Provide the (x, y) coordinate of the cell's center where the given text is located.  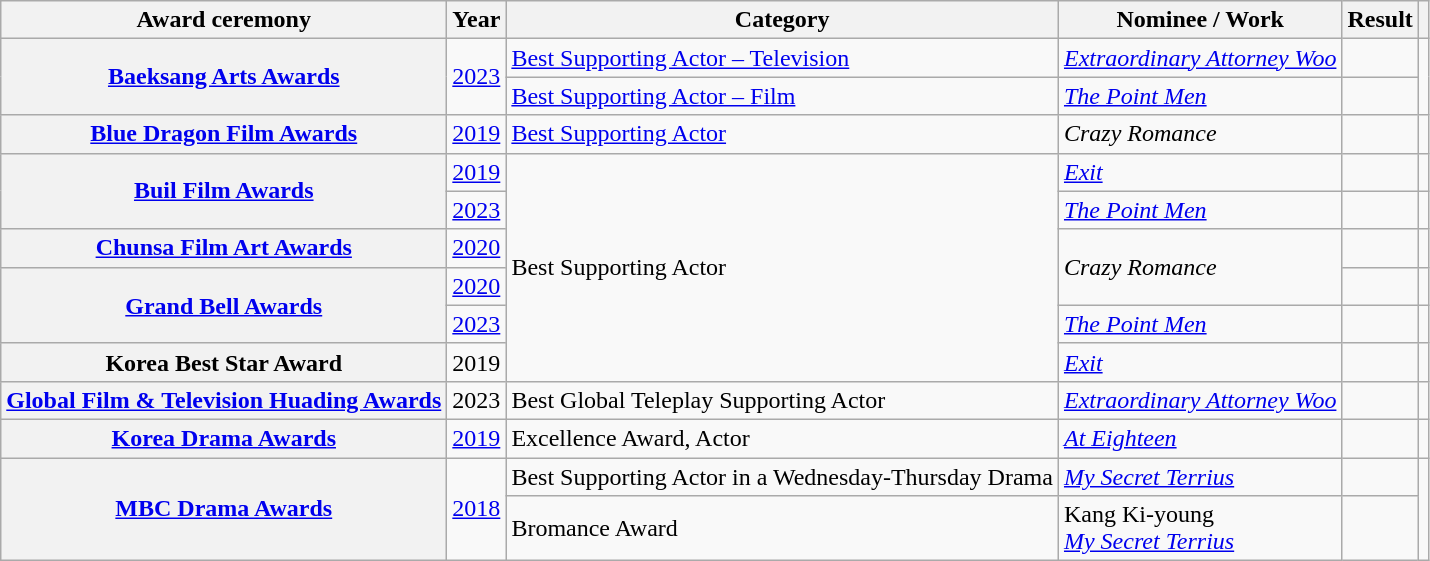
Korea Best Star Award (224, 362)
Best Supporting Actor – Film (782, 96)
Best Supporting Actor in a Wednesday-Thursday Drama (782, 477)
Chunsa Film Art Awards (224, 248)
Global Film & Television Huading Awards (224, 400)
Baeksang Arts Awards (224, 77)
Best Global Teleplay Supporting Actor (782, 400)
Award ceremony (224, 20)
Year (476, 20)
Kang Ki-young My Secret Terrius (1200, 528)
Grand Bell Awards (224, 305)
Category (782, 20)
Buil Film Awards (224, 191)
Best Supporting Actor – Television (782, 58)
Excellence Award, Actor (782, 438)
2018 (476, 510)
Blue Dragon Film Awards (224, 134)
Result (1380, 20)
At Eighteen (1200, 438)
MBC Drama Awards (224, 510)
Nominee / Work (1200, 20)
My Secret Terrius (1200, 477)
Korea Drama Awards (224, 438)
Bromance Award (782, 528)
